Find where the given text appears and provide that cell's center as (X, Y) coordinate. 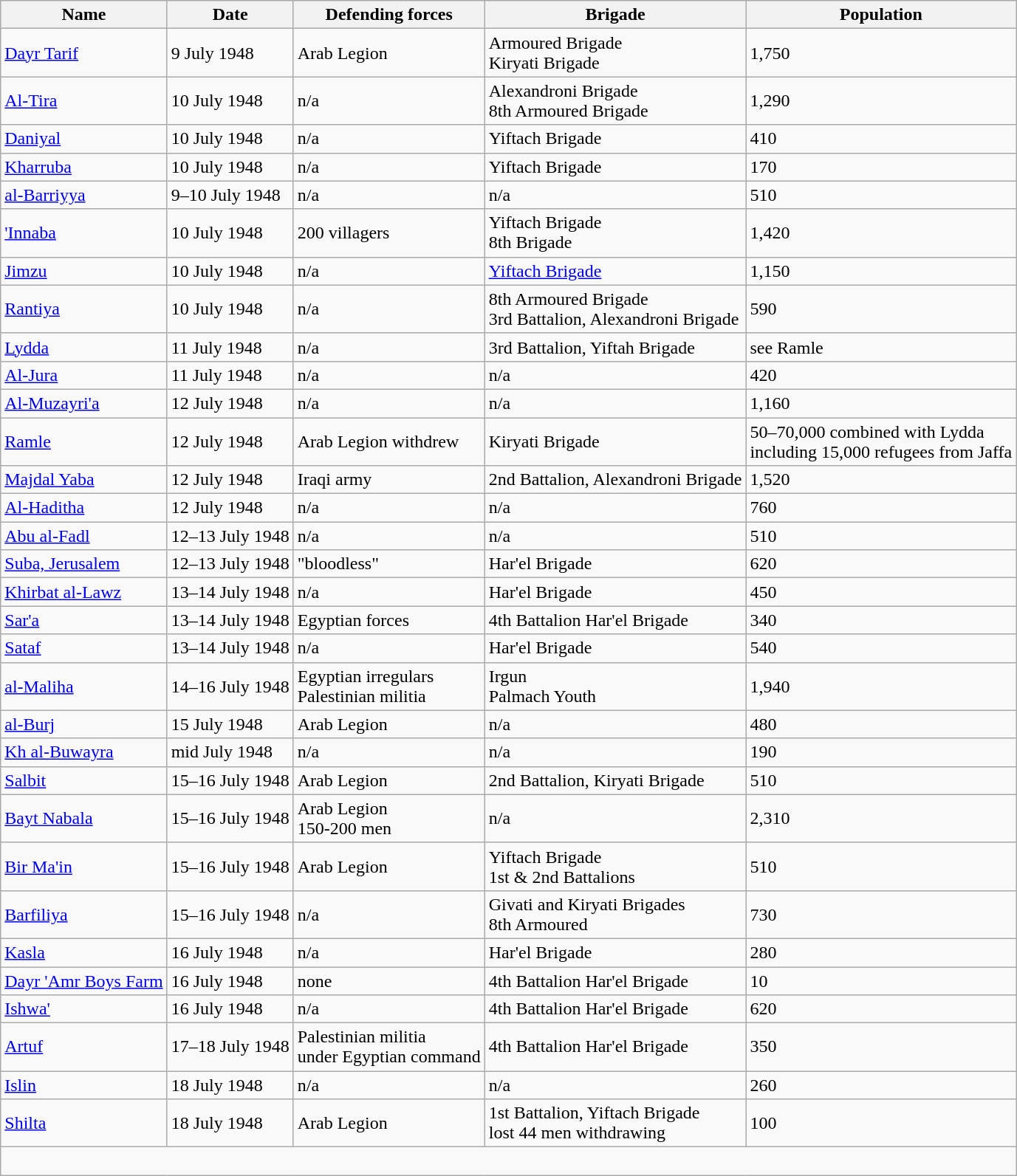
Al-Tira (84, 100)
8th Armoured Brigade3rd Battalion, Alexandroni Brigade (615, 309)
280 (881, 952)
350 (881, 1047)
Jimzu (84, 271)
Bir Ma'in (84, 867)
Yiftach Brigade1st & 2nd Battalions (615, 867)
Arab Legion150-200 men (388, 818)
Artuf (84, 1047)
Kiryati Brigade (615, 441)
mid July 1948 (230, 752)
Name (84, 15)
15 July 1948 (230, 724)
760 (881, 508)
Kharruba (84, 167)
3rd Battalion, Yiftah Brigade (615, 347)
Egyptian irregularsPalestinian militia (388, 687)
Ishwa' (84, 1009)
1,290 (881, 100)
340 (881, 620)
480 (881, 724)
Armoured BrigadeKiryati Brigade (615, 53)
1,940 (881, 687)
Palestinian militia under Egyptian command (388, 1047)
"bloodless" (388, 564)
al-Maliha (84, 687)
450 (881, 592)
1,420 (881, 233)
14–16 July 1948 (230, 687)
Yiftach Brigade8th Brigade (615, 233)
190 (881, 752)
1,150 (881, 271)
al-Barriyya (84, 195)
420 (881, 375)
al-Burj (84, 724)
2,310 (881, 818)
2nd Battalion, Alexandroni Brigade (615, 480)
17–18 July 1948 (230, 1047)
Al-Haditha (84, 508)
410 (881, 139)
Ramle (84, 441)
50–70,000 combined with Lyddaincluding 15,000 refugees from Jaffa (881, 441)
2nd Battalion, Kiryati Brigade (615, 780)
Abu al-Fadl (84, 536)
100 (881, 1124)
see Ramle (881, 347)
Daniyal (84, 139)
Rantiya (84, 309)
Population (881, 15)
Defending forces (388, 15)
Bayt Nabala (84, 818)
Barfiliya (84, 914)
IrgunPalmach Youth (615, 687)
'Innaba (84, 233)
Givati and Kiryati Brigades8th Armoured (615, 914)
1,750 (881, 53)
Al-Jura (84, 375)
Majdal Yaba (84, 480)
Sataf (84, 648)
730 (881, 914)
9–10 July 1948 (230, 195)
Iraqi army (388, 480)
Egyptian forces (388, 620)
540 (881, 648)
Arab Legion withdrew (388, 441)
10 (881, 981)
Date (230, 15)
Salbit (84, 780)
200 villagers (388, 233)
Dayr Tarif (84, 53)
Sar'a (84, 620)
Khirbat al-Lawz (84, 592)
Islin (84, 1085)
Kh al-Buwayra (84, 752)
Al-Muzayri'a (84, 403)
Suba, Jerusalem (84, 564)
Lydda (84, 347)
Alexandroni Brigade8th Armoured Brigade (615, 100)
Dayr 'Amr Boys Farm (84, 981)
590 (881, 309)
1,520 (881, 480)
170 (881, 167)
none (388, 981)
9 July 1948 (230, 53)
Shilta (84, 1124)
1,160 (881, 403)
Brigade (615, 15)
260 (881, 1085)
1st Battalion, Yiftach Brigadelost 44 men withdrawing (615, 1124)
Kasla (84, 952)
